Identify which cell holds the provided text, then report its (X, Y) central coordinate. 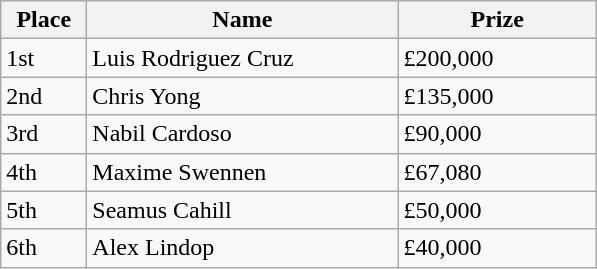
£40,000 (498, 248)
£50,000 (498, 210)
£135,000 (498, 96)
Chris Yong (242, 96)
5th (44, 210)
Maxime Swennen (242, 172)
Alex Lindop (242, 248)
Name (242, 20)
Nabil Cardoso (242, 134)
Luis Rodriguez Cruz (242, 58)
4th (44, 172)
6th (44, 248)
Prize (498, 20)
£90,000 (498, 134)
Place (44, 20)
£200,000 (498, 58)
2nd (44, 96)
3rd (44, 134)
£67,080 (498, 172)
1st (44, 58)
Seamus Cahill (242, 210)
